Return (x, y) of the center of cell containing provided text 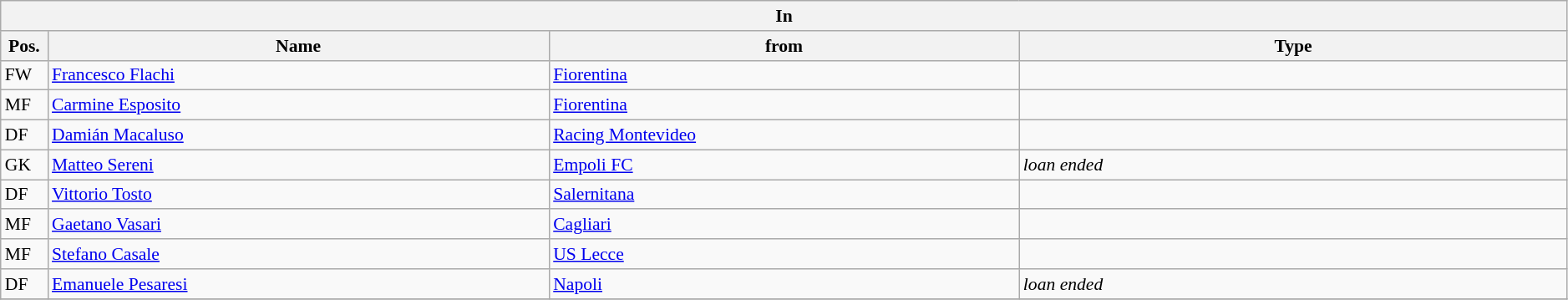
Cagliari (784, 225)
Matteo Sereni (298, 165)
FW (24, 75)
Name (298, 46)
Napoli (784, 284)
US Lecce (784, 254)
Racing Montevideo (784, 135)
Pos. (24, 46)
Vittorio Tosto (298, 195)
Carmine Esposito (298, 105)
Salernitana (784, 195)
Emanuele Pesaresi (298, 284)
from (784, 46)
Empoli FC (784, 165)
Damián Macaluso (298, 135)
Stefano Casale (298, 254)
In (784, 16)
Type (1293, 46)
Gaetano Vasari (298, 225)
Francesco Flachi (298, 75)
GK (24, 165)
